Extract the [x, y] coordinate from the center of the cell holding the provided text.  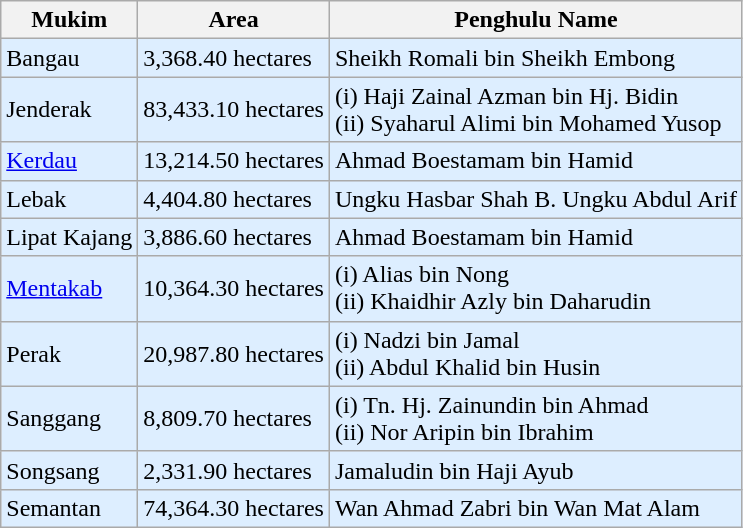
Lipat Kajang [70, 237]
Wan Ahmad Zabri bin Wan Mat Alam [536, 508]
(i) Haji Zainal Azman bin Hj. Bidin (ii) Syaharul Alimi bin Mohamed Yusop [536, 110]
20,987.80 hectares [234, 354]
Sanggang [70, 418]
8,809.70 hectares [234, 418]
Area [234, 20]
Jamaludin bin Haji Ayub [536, 470]
Mukim [70, 20]
Bangau [70, 58]
3,886.60 hectares [234, 237]
Lebak [70, 199]
13,214.50 hectares [234, 161]
Songsang [70, 470]
(i) Tn. Hj. Zainundin bin Ahmad(ii) Nor Aripin bin Ibrahim [536, 418]
2,331.90 hectares [234, 470]
83,433.10 hectares [234, 110]
Kerdau [70, 161]
Ungku Hasbar Shah B. Ungku Abdul Arif [536, 199]
Penghulu Name [536, 20]
Semantan [70, 508]
Perak [70, 354]
Mentakab [70, 288]
4,404.80 hectares [234, 199]
(i) Alias bin Nong(ii) Khaidhir Azly bin Daharudin [536, 288]
3,368.40 hectares [234, 58]
10,364.30 hectares [234, 288]
Sheikh Romali bin Sheikh Embong [536, 58]
74,364.30 hectares [234, 508]
(i) Nadzi bin Jamal(ii) Abdul Khalid bin Husin [536, 354]
Jenderak [70, 110]
